Determine the (x, y) coordinate at the center of the cell enclosing the given text.  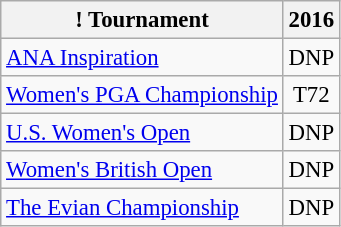
T72 (311, 95)
U.S. Women's Open (142, 133)
ANA Inspiration (142, 58)
2016 (311, 20)
! Tournament (142, 20)
Women's British Open (142, 170)
The Evian Championship (142, 208)
Women's PGA Championship (142, 95)
